Provide the (x, y) coordinate of the cell's center where the given text is located.  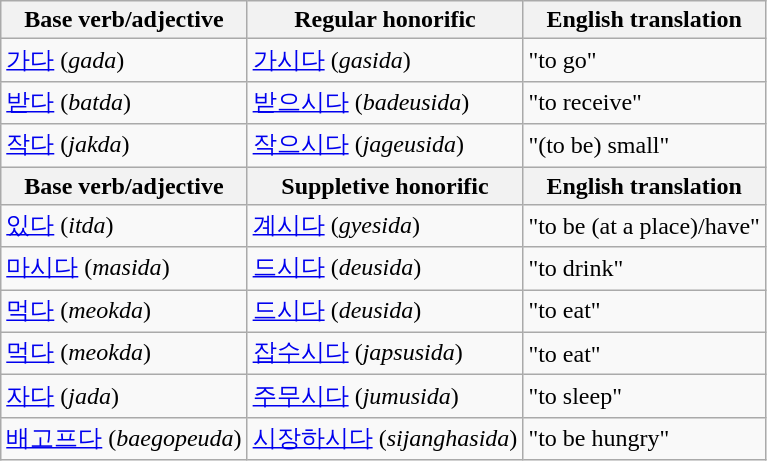
작다 (jakda) (124, 146)
잡수시다 (japsusida) (385, 354)
가다 (gada) (124, 60)
마시다 (masida) (124, 268)
Regular honorific (385, 20)
"to be (at a place)/have" (644, 226)
자다 (jada) (124, 396)
시장하시다 (sijanghasida) (385, 438)
주무시다 (jumusida) (385, 396)
있다 (itda) (124, 226)
가시다 (gasida) (385, 60)
작으시다 (jageusida) (385, 146)
"to be hungry" (644, 438)
"(to be) small" (644, 146)
"to go" (644, 60)
계시다 (gyesida) (385, 226)
"to receive" (644, 102)
Suppletive honorific (385, 185)
받으시다 (badeusida) (385, 102)
"to drink" (644, 268)
받다 (batda) (124, 102)
"to sleep" (644, 396)
배고프다 (baegopeuda) (124, 438)
